Search for the cell housing the specified text and yield its (X, Y) center coordinate. 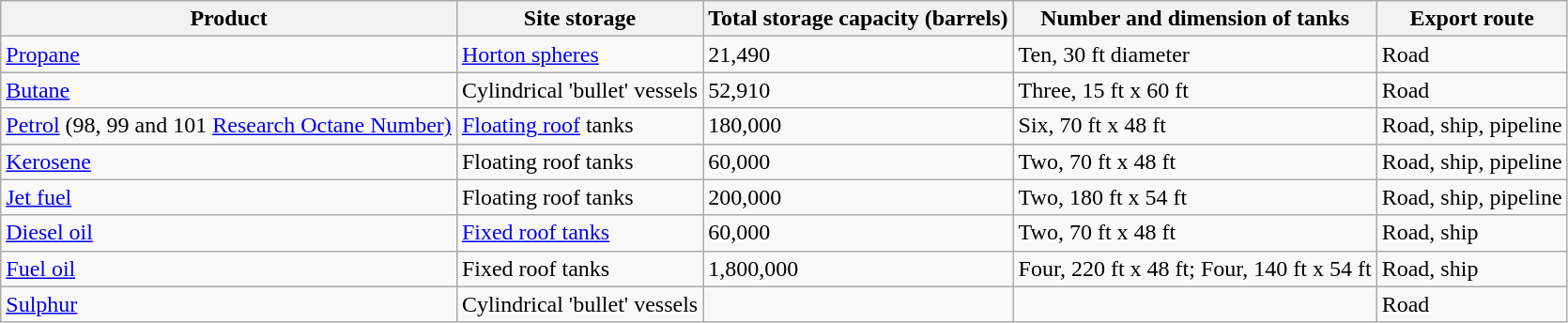
Petrol (98, 99 and 101 Research Octane Number) (229, 126)
Product (229, 19)
21,490 (858, 54)
Number and dimension of tanks (1194, 19)
Diesel oil (229, 233)
Two, 180 ft x 54 ft (1194, 197)
Ten, 30 ft diameter (1194, 54)
Total storage capacity (barrels) (858, 19)
Site storage (579, 19)
Export route (1472, 19)
Six, 70 ft x 48 ft (1194, 126)
200,000 (858, 197)
Four, 220 ft x 48 ft; Four, 140 ft x 54 ft (1194, 269)
Three, 15 ft x 60 ft (1194, 90)
Kerosene (229, 161)
Jet fuel (229, 197)
1,800,000 (858, 269)
180,000 (858, 126)
Propane (229, 54)
Horton spheres (579, 54)
Sulphur (229, 304)
52,910 (858, 90)
Fuel oil (229, 269)
Butane (229, 90)
